Search for the cell housing the specified text and yield its [x, y] center coordinate. 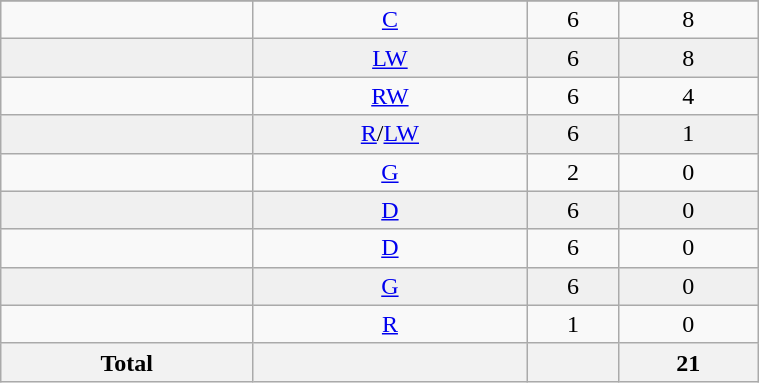
C [390, 20]
Total [127, 362]
21 [688, 362]
LW [390, 58]
2 [572, 172]
4 [688, 96]
R/LW [390, 134]
RW [390, 96]
R [390, 324]
